Scan for the cell matching the given text and deliver its [X, Y] coordinate at center. 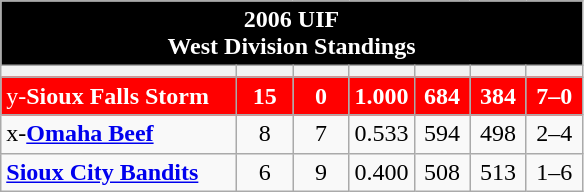
2006 UIFWest Division Standings [292, 34]
384 [498, 96]
594 [442, 134]
y-Sioux Falls Storm [119, 96]
498 [498, 134]
Sioux City Bandits [119, 172]
8 [265, 134]
0.533 [382, 134]
7 [321, 134]
9 [321, 172]
1–6 [554, 172]
6 [265, 172]
0.400 [382, 172]
513 [498, 172]
2–4 [554, 134]
0 [321, 96]
684 [442, 96]
1.000 [382, 96]
x-Omaha Beef [119, 134]
7–0 [554, 96]
15 [265, 96]
508 [442, 172]
